Extract the (X, Y) coordinate from the center of the cell holding the provided text.  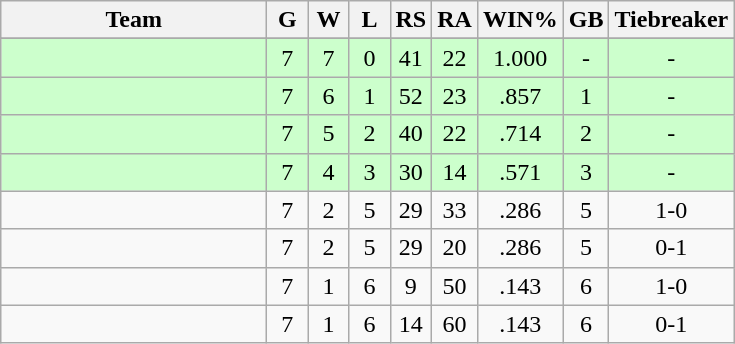
0 (370, 58)
L (370, 20)
33 (455, 210)
Tiebreaker (672, 20)
Team (134, 20)
G (288, 20)
41 (411, 58)
RS (411, 20)
9 (411, 286)
WIN% (520, 20)
.714 (520, 134)
.857 (520, 96)
4 (328, 172)
50 (455, 286)
20 (455, 248)
RA (455, 20)
1.000 (520, 58)
W (328, 20)
60 (455, 324)
GB (586, 20)
30 (411, 172)
23 (455, 96)
52 (411, 96)
.571 (520, 172)
40 (411, 134)
